For the text-containing cell, return its midpoint in [X, Y] coordinate format. 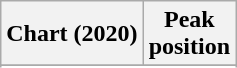
Chart (2020) [72, 34]
Peakposition [189, 34]
